Return the [X, Y] coordinate for the center point of the cell that contains the specified text.  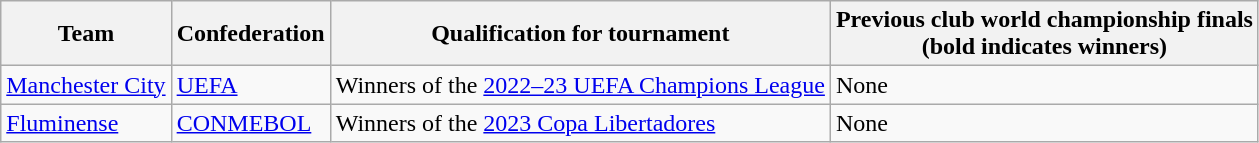
Winners of the 2022–23 UEFA Champions League [580, 85]
Previous club world championship finals(bold indicates winners) [1044, 34]
Team [86, 34]
Qualification for tournament [580, 34]
Manchester City [86, 85]
UEFA [250, 85]
Winners of the 2023 Copa Libertadores [580, 123]
Confederation [250, 34]
CONMEBOL [250, 123]
Fluminense [86, 123]
